Pinpoint the cell where the given text exists, returning its (X, Y) midpoint coordinate. 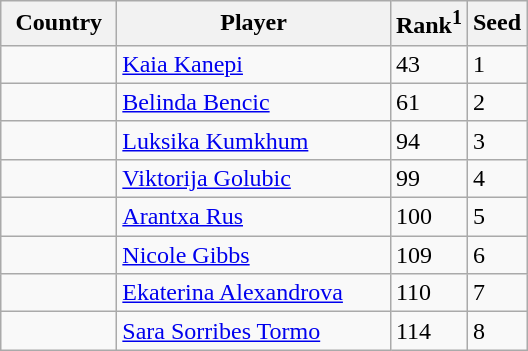
Country (59, 24)
109 (428, 255)
5 (496, 217)
94 (428, 140)
99 (428, 178)
3 (496, 140)
8 (496, 331)
61 (428, 102)
Nicole Gibbs (254, 255)
Viktorija Golubic (254, 178)
114 (428, 331)
100 (428, 217)
2 (496, 102)
Rank1 (428, 24)
Player (254, 24)
Kaia Kanepi (254, 64)
7 (496, 293)
Ekaterina Alexandrova (254, 293)
Arantxa Rus (254, 217)
43 (428, 64)
Belinda Bencic (254, 102)
Sara Sorribes Tormo (254, 331)
Luksika Kumkhum (254, 140)
1 (496, 64)
Seed (496, 24)
110 (428, 293)
6 (496, 255)
4 (496, 178)
